Output the (x, y) coordinate of the center of the cell containing the given text.  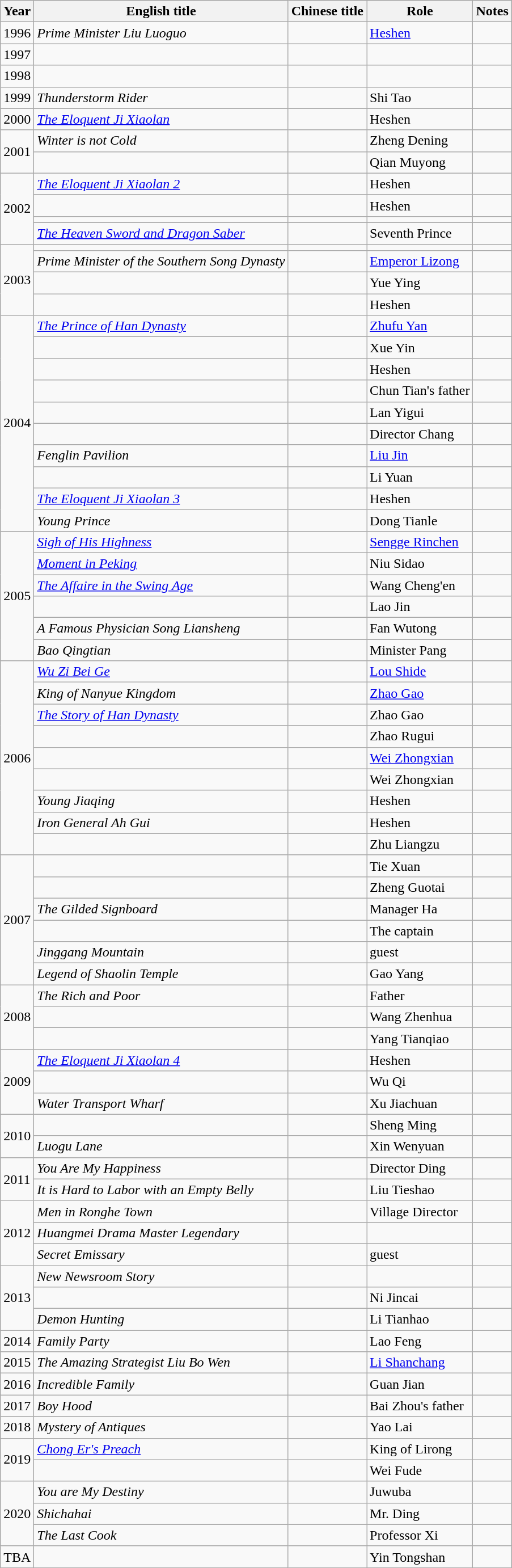
Lou Shide (420, 672)
Boy Hood (161, 1406)
The Affaire in the Swing Age (161, 585)
Wu Qi (420, 1082)
Shichahai (161, 1514)
The Heaven Sword and Dragon Saber (161, 233)
You are My Destiny (161, 1492)
Lan Yigui (420, 412)
Fan Wutong (420, 629)
Notes (492, 11)
The captain (420, 931)
The Story of Han Dynasty (161, 715)
You Are My Happiness (161, 1168)
A Famous Physician Song Liansheng (161, 629)
Men in Ronghe Town (161, 1211)
Zheng Guotai (420, 887)
King of Lirong (420, 1449)
2010 (17, 1136)
Legend of Shaolin Temple (161, 974)
Guan Jian (420, 1384)
Family Party (161, 1341)
Bao Qingtian (161, 650)
Zheng Dening (420, 141)
Zhu Liangzu (420, 844)
Chinese title (327, 11)
Prime Minister of the Southern Song Dynasty (161, 262)
The Eloquent Ji Xiaolan 3 (161, 499)
Year (17, 11)
Water Transport Wharf (161, 1103)
2000 (17, 119)
Mystery of Antiques (161, 1427)
Yao Lai (420, 1427)
Xin Wenyuan (420, 1147)
English title (161, 11)
Wei Fude (420, 1470)
The Amazing Strategist Liu Bo Wen (161, 1363)
1999 (17, 98)
2012 (17, 1233)
2004 (17, 423)
Wang Zhenhua (420, 1017)
Jinggang Mountain (161, 952)
Wu Zi Bei Ge (161, 672)
Winter is not Cold (161, 141)
Prime Minister Liu Luoguo (161, 33)
Thunderstorm Rider (161, 98)
Young Prince (161, 520)
The Eloquent Ji Xiaolan 4 (161, 1060)
Li Shanchang (420, 1363)
Chun Tian's father (420, 391)
2011 (17, 1179)
2014 (17, 1341)
2020 (17, 1514)
The Last Cook (161, 1535)
1997 (17, 54)
Lao Jin (420, 607)
Bai Zhou's father (420, 1406)
Professor Xi (420, 1535)
The Rich and Poor (161, 996)
The Eloquent Ji Xiaolan 2 (161, 184)
Ni Jincai (420, 1298)
Yue Ying (420, 283)
2017 (17, 1406)
Seventh Prince (420, 233)
Chong Er's Preach (161, 1449)
2005 (17, 596)
Li Yuan (420, 477)
Yang Tianqiao (420, 1039)
Demon Hunting (161, 1320)
The Gilded Signboard (161, 909)
Manager Ha (420, 909)
2015 (17, 1363)
2013 (17, 1297)
Father (420, 996)
Iron General Ah Gui (161, 823)
New Newsroom Story (161, 1276)
Li Tianhao (420, 1320)
Yin Tongshan (420, 1557)
Liu Tieshao (420, 1190)
2018 (17, 1427)
TBA (17, 1557)
2006 (17, 758)
Sengge Rinchen (420, 542)
Gao Yang (420, 974)
Niu Sidao (420, 563)
Emperor Lizong (420, 262)
Zhao Rugui (420, 736)
Huangmei Drama Master Legendary (161, 1233)
Dong Tianle (420, 520)
It is Hard to Labor with an Empty Belly (161, 1190)
Director Chang (420, 434)
Director Ding (420, 1168)
Zhufu Yan (420, 326)
Wang Cheng'en (420, 585)
1996 (17, 33)
Incredible Family (161, 1384)
Tie Xuan (420, 866)
2003 (17, 279)
Moment in Peking (161, 563)
Lao Feng (420, 1341)
Mr. Ding (420, 1514)
Fenglin Pavilion (161, 456)
1998 (17, 76)
Liu Jin (420, 456)
Xu Jiachuan (420, 1103)
2016 (17, 1384)
2008 (17, 1017)
Juwuba (420, 1492)
King of Nanyue Kingdom (161, 693)
The Prince of Han Dynasty (161, 326)
2007 (17, 920)
2019 (17, 1460)
Sheng Ming (420, 1125)
Xue Yin (420, 348)
2009 (17, 1082)
2001 (17, 151)
Sigh of His Highness (161, 542)
Qian Muyong (420, 162)
The Eloquent Ji Xiaolan (161, 119)
Minister Pang (420, 650)
Young Jiaqing (161, 801)
Secret Emissary (161, 1254)
Shi Tao (420, 98)
Luogu Lane (161, 1147)
2002 (17, 209)
Role (420, 11)
Village Director (420, 1211)
